Find where the given text appears and provide that cell's center as [X, Y] coordinate. 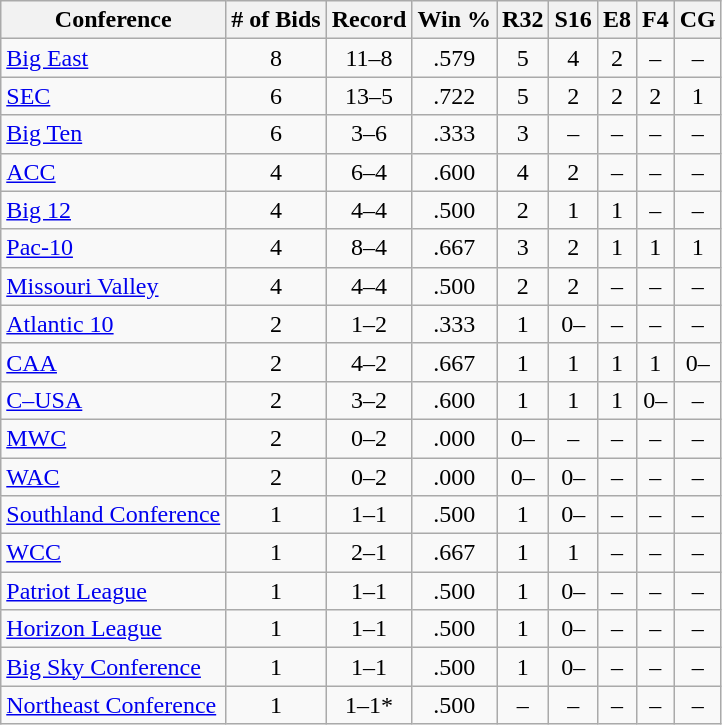
Record [369, 20]
8–4 [369, 248]
Southland Conference [114, 515]
Big 12 [114, 210]
WCC [114, 553]
8 [276, 58]
11–8 [369, 58]
Big East [114, 58]
Pac-10 [114, 248]
Big Ten [114, 134]
Conference [114, 20]
C–USA [114, 400]
F4 [655, 20]
WAC [114, 477]
3–6 [369, 134]
CG [698, 20]
R32 [523, 20]
E8 [616, 20]
.579 [454, 58]
CAA [114, 362]
6–4 [369, 172]
13–5 [369, 96]
MWC [114, 438]
Atlantic 10 [114, 324]
3–2 [369, 400]
ACC [114, 172]
Win % [454, 20]
SEC [114, 96]
.722 [454, 96]
Horizon League [114, 629]
# of Bids [276, 20]
Missouri Valley [114, 286]
S16 [573, 20]
4–2 [369, 362]
Patriot League [114, 591]
2–1 [369, 553]
1–2 [369, 324]
Big Sky Conference [114, 667]
1–1* [369, 705]
Northeast Conference [114, 705]
